Capture the cell that displays the provided text and extract its [x, y] central coordinate. 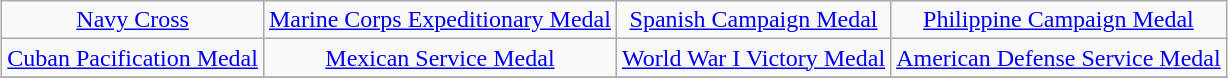
Marine Corps Expeditionary Medal [440, 20]
American Defense Service Medal [1059, 58]
Spanish Campaign Medal [753, 20]
Philippine Campaign Medal [1059, 20]
Navy Cross [133, 20]
Cuban Pacification Medal [133, 58]
Mexican Service Medal [440, 58]
World War I Victory Medal [753, 58]
